Return the [X, Y] coordinate for the center point of the cell that contains the specified text.  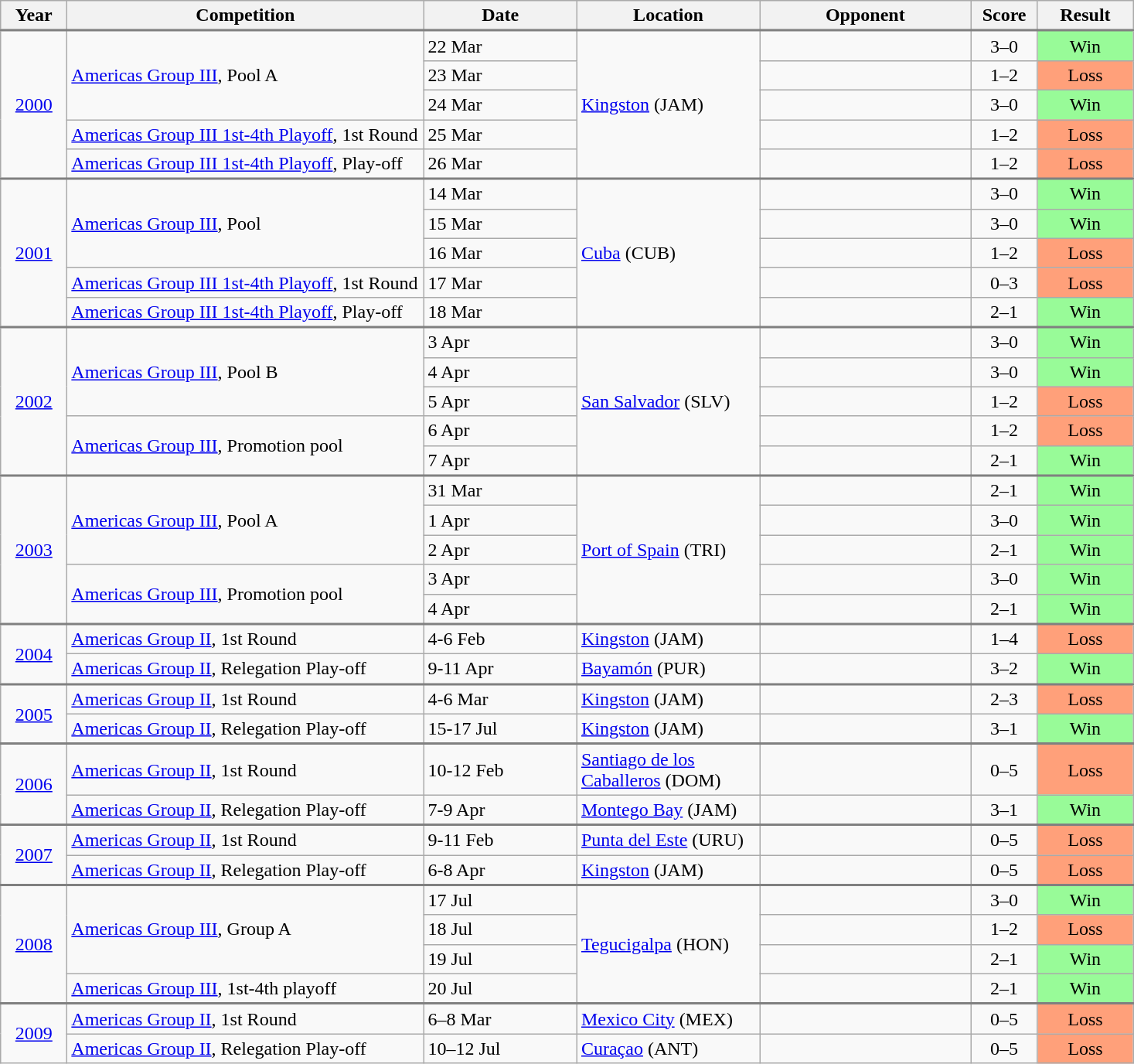
2000 [34, 105]
Americas Group III, Group A [246, 929]
16 Mar [501, 253]
Location [668, 15]
7-9 Apr [501, 810]
2005 [34, 714]
Year [34, 15]
18 Mar [501, 312]
2008 [34, 944]
5 Apr [501, 401]
7 Apr [501, 461]
Score [1004, 15]
17 Mar [501, 282]
10–12 Jul [501, 1049]
Tegucigalpa (HON) [668, 944]
1–4 [1004, 639]
2009 [34, 1033]
2006 [34, 784]
19 Jul [501, 959]
22 Mar [501, 46]
2003 [34, 550]
Opponent [865, 15]
San Salvador (SLV) [668, 401]
Cuba (CUB) [668, 253]
3–2 [1004, 670]
4-6 Feb [501, 639]
10-12 Feb [501, 769]
9-11 Apr [501, 670]
25 Mar [501, 134]
Americas Group III, 1st-4th playoff [246, 988]
17 Jul [501, 900]
Competition [246, 15]
Curaçao (ANT) [668, 1049]
Port of Spain (TRI) [668, 550]
6–8 Mar [501, 1019]
2 Apr [501, 550]
Montego Bay (JAM) [668, 810]
0–3 [1004, 282]
Santiago de los Caballeros (DOM) [668, 769]
Punta del Este (URU) [668, 840]
15-17 Jul [501, 728]
15 Mar [501, 223]
2004 [34, 654]
2–3 [1004, 699]
20 Jul [501, 988]
24 Mar [501, 104]
Mexico City (MEX) [668, 1019]
Date [501, 15]
Americas Group III, Pool [246, 223]
31 Mar [501, 490]
2007 [34, 855]
2002 [34, 401]
Result [1085, 15]
23 Mar [501, 75]
18 Jul [501, 929]
Americas Group III, Pool B [246, 371]
6 Apr [501, 431]
26 Mar [501, 164]
4-6 Mar [501, 699]
6-8 Apr [501, 871]
1 Apr [501, 520]
Bayamón (PUR) [668, 670]
2001 [34, 253]
9-11 Feb [501, 840]
14 Mar [501, 193]
